Search for the cell housing the specified text and yield its [x, y] center coordinate. 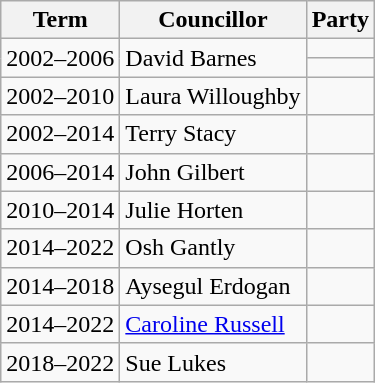
2002–2014 [60, 134]
2014–2018 [60, 286]
2002–2006 [60, 58]
Term [60, 20]
2010–2014 [60, 210]
Caroline Russell [213, 324]
Osh Gantly [213, 248]
Laura Willoughby [213, 96]
Councillor [213, 20]
Julie Horten [213, 210]
Party [340, 20]
Terry Stacy [213, 134]
2006–2014 [60, 172]
2002–2010 [60, 96]
John Gilbert [213, 172]
2018–2022 [60, 362]
Sue Lukes [213, 362]
Aysegul Erdogan [213, 286]
David Barnes [213, 58]
